Extract the [x, y] coordinate from the center of the cell holding the provided text.  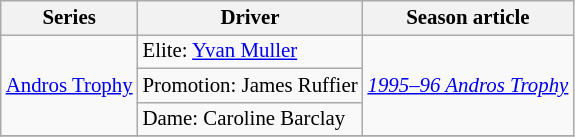
Season article [468, 18]
Series [70, 18]
1995–96 Andros Trophy [468, 85]
Elite: Yvan Muller [250, 51]
Andros Trophy [70, 85]
Dame: Caroline Barclay [250, 119]
Promotion: James Ruffier [250, 85]
Driver [250, 18]
